For the text-containing cell, return its midpoint in [X, Y] coordinate format. 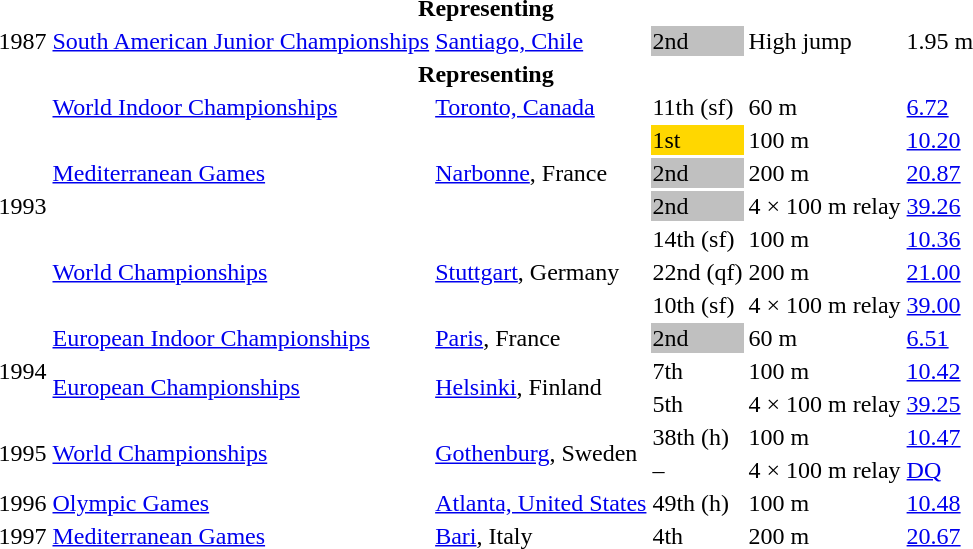
14th (sf) [698, 239]
38th (h) [698, 437]
High jump [824, 41]
Toronto, Canada [541, 107]
1st [698, 140]
10th (sf) [698, 305]
Mediterranean Games [241, 173]
Paris, France [541, 338]
49th (h) [698, 503]
7th [698, 371]
European Championships [241, 388]
Narbonne, France [541, 173]
Santiago, Chile [541, 41]
South American Junior Championships [241, 41]
– [698, 470]
22nd (qf) [698, 272]
Olympic Games [241, 503]
Gothenburg, Sweden [541, 454]
Helsinki, Finland [541, 388]
5th [698, 404]
Stuttgart, Germany [541, 272]
Atlanta, United States [541, 503]
European Indoor Championships [241, 338]
11th (sf) [698, 107]
World Indoor Championships [241, 107]
